Locate the cell with the specified text and output its [X, Y] center coordinate. 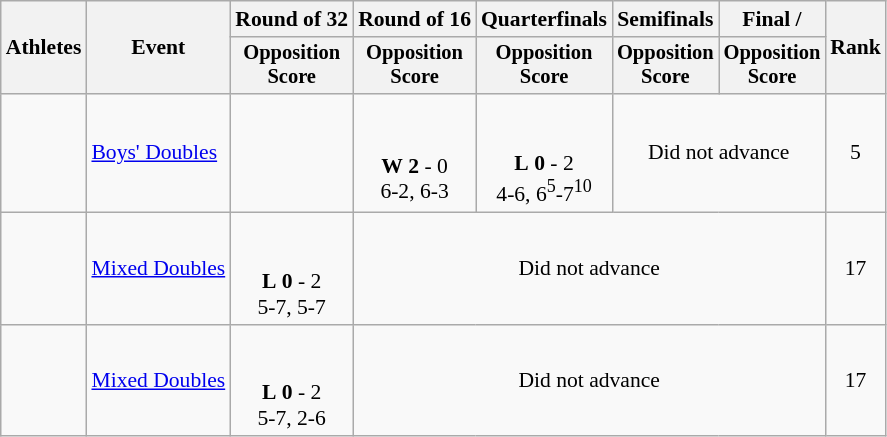
Rank [856, 48]
L 0 - 2 4-6, 65-710 [544, 153]
Round of 16 [414, 19]
Round of 32 [292, 19]
Final / [772, 19]
Athletes [44, 48]
5 [856, 153]
Boys' Doubles [158, 153]
W 2 - 0 6-2, 6-3 [414, 153]
Event [158, 48]
L 0 - 2 5-7, 2-6 [292, 380]
Quarterfinals [544, 19]
L 0 - 2 5-7, 5-7 [292, 268]
Semifinals [666, 19]
